Output the (X, Y) coordinate of the center of the cell containing the given text.  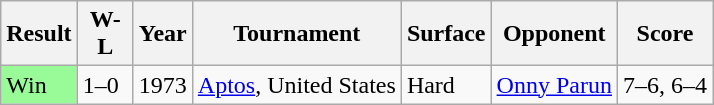
Tournament (296, 34)
Win (39, 85)
Result (39, 34)
Surface (446, 34)
Opponent (554, 34)
Score (664, 34)
Onny Parun (554, 85)
Year (162, 34)
W-L (105, 34)
1–0 (105, 85)
7–6, 6–4 (664, 85)
1973 (162, 85)
Aptos, United States (296, 85)
Hard (446, 85)
